Identify which cell holds the provided text, then report its [X, Y] central coordinate. 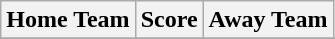
Score [169, 20]
Home Team [68, 20]
Away Team [268, 20]
